Locate the cell with the specified text and output its [x, y] center coordinate. 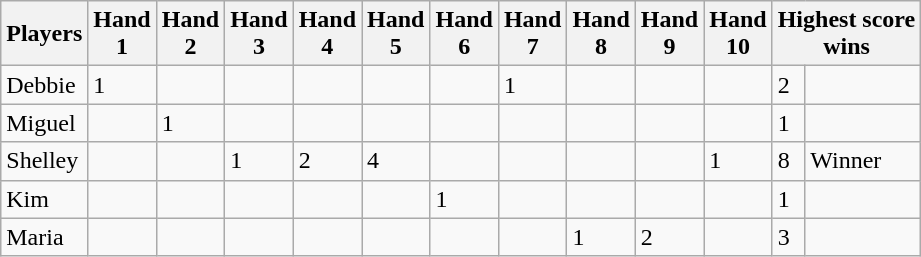
Hand10 [738, 34]
3 [788, 237]
Maria [44, 237]
Miguel [44, 123]
Hand5 [396, 34]
4 [396, 161]
8 [788, 161]
Hand2 [190, 34]
Debbie [44, 85]
Hand9 [669, 34]
Players [44, 34]
Hand7 [532, 34]
Highest score wins [846, 34]
Winner [863, 161]
Hand3 [259, 34]
Kim [44, 199]
Hand8 [601, 34]
Hand6 [464, 34]
Hand1 [122, 34]
Hand4 [327, 34]
Shelley [44, 161]
